Search for the cell housing the specified text and yield its (X, Y) center coordinate. 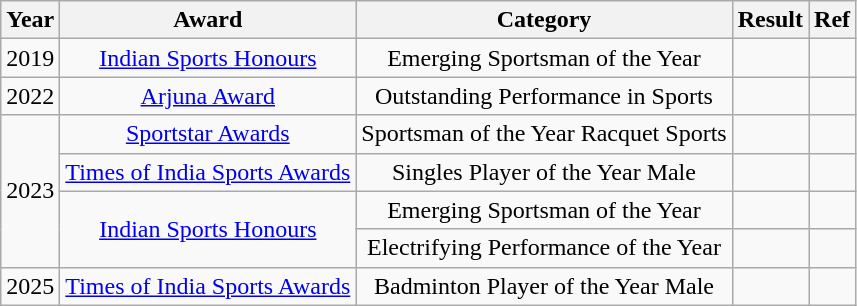
Year (30, 20)
Sportsman of the Year Racquet Sports (544, 134)
Badminton Player of the Year Male (544, 286)
Result (770, 20)
Arjuna Award (208, 96)
2019 (30, 58)
Singles Player of the Year Male (544, 172)
Award (208, 20)
Ref (832, 20)
Electrifying Performance of the Year (544, 248)
Category (544, 20)
2025 (30, 286)
Outstanding Performance in Sports (544, 96)
2022 (30, 96)
2023 (30, 191)
Sportstar Awards (208, 134)
